Extract the (x, y) coordinate from the center of the cell holding the provided text.  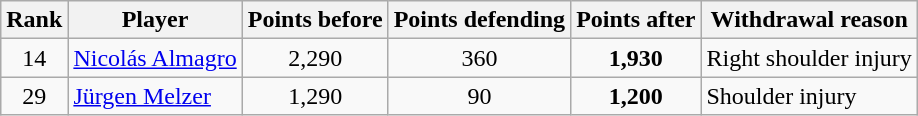
29 (34, 96)
1,290 (315, 96)
Jürgen Melzer (155, 96)
Points defending (479, 20)
14 (34, 58)
Shoulder injury (809, 96)
90 (479, 96)
Points after (636, 20)
Rank (34, 20)
Points before (315, 20)
360 (479, 58)
Nicolás Almagro (155, 58)
Right shoulder injury (809, 58)
2,290 (315, 58)
Player (155, 20)
1,930 (636, 58)
Withdrawal reason (809, 20)
1,200 (636, 96)
